Extract the [x, y] coordinate from the center of the cell holding the provided text.  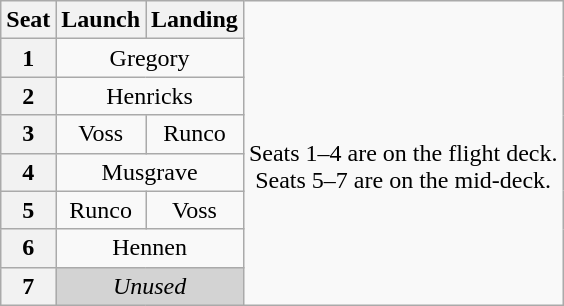
Seat [28, 20]
4 [28, 172]
6 [28, 248]
2 [28, 96]
Gregory [150, 58]
Unused [150, 286]
Landing [195, 20]
Seats 1–4 are on the flight deck.Seats 5–7 are on the mid-deck. [403, 153]
7 [28, 286]
Musgrave [150, 172]
1 [28, 58]
Launch [101, 20]
Hennen [150, 248]
3 [28, 134]
5 [28, 210]
Henricks [150, 96]
